Provide the (X, Y) coordinate of the cell's center where the given text is located.  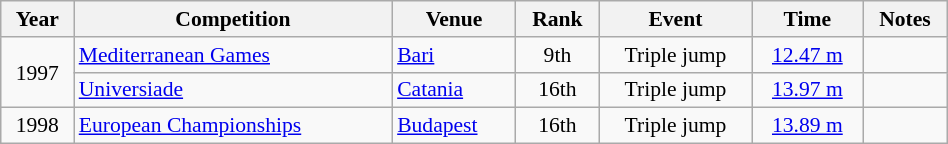
Catania (454, 90)
1998 (38, 126)
Time (808, 19)
Budapest (454, 126)
12.47 m (808, 55)
Event (676, 19)
Rank (558, 19)
Competition (233, 19)
9th (558, 55)
13.97 m (808, 90)
Bari (454, 55)
1997 (38, 72)
Notes (906, 19)
Universiade (233, 90)
13.89 m (808, 126)
Venue (454, 19)
Year (38, 19)
European Championships (233, 126)
Mediterranean Games (233, 55)
